From the cell containing the given text, extract its center point as [X, Y] coordinate. 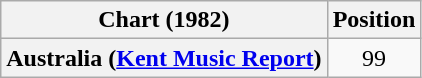
Australia (Kent Music Report) [164, 58]
99 [374, 58]
Chart (1982) [164, 20]
Position [374, 20]
